Identify which cell holds the provided text, then report its [X, Y] central coordinate. 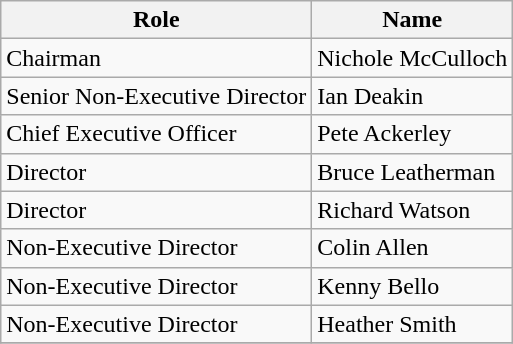
Colin Allen [412, 248]
Senior Non-Executive Director [156, 96]
Pete Ackerley [412, 134]
Richard Watson [412, 210]
Bruce Leatherman [412, 172]
Role [156, 20]
Chief Executive Officer [156, 134]
Kenny Bello [412, 286]
Chairman [156, 58]
Heather Smith [412, 324]
Nichole McCulloch [412, 58]
Name [412, 20]
Ian Deakin [412, 96]
